Detect which cell encompasses the target text, then output its (X, Y) center coordinate. 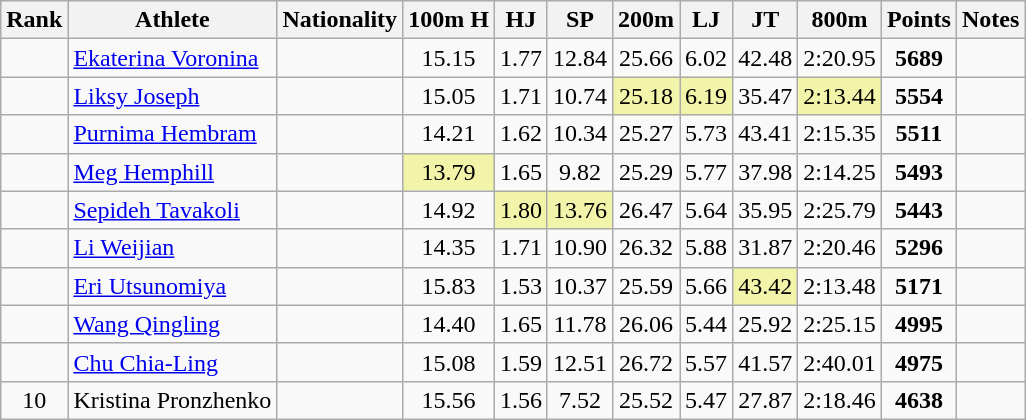
Athlete (172, 20)
25.66 (646, 58)
2:40.01 (840, 362)
10.37 (580, 286)
25.29 (646, 172)
4638 (918, 400)
15.08 (449, 362)
Meg Hemphill (172, 172)
1.62 (520, 134)
14.21 (449, 134)
1.56 (520, 400)
1.77 (520, 58)
10.74 (580, 96)
6.02 (706, 58)
41.57 (766, 362)
5171 (918, 286)
25.27 (646, 134)
26.06 (646, 324)
25.92 (766, 324)
10 (34, 400)
5.73 (706, 134)
1.59 (520, 362)
14.40 (449, 324)
1.80 (520, 210)
4995 (918, 324)
35.47 (766, 96)
2:14.25 (840, 172)
2:20.95 (840, 58)
Wang Qingling (172, 324)
JT (766, 20)
2:13.44 (840, 96)
15.83 (449, 286)
10.34 (580, 134)
2:13.48 (840, 286)
14.35 (449, 248)
5.64 (706, 210)
5511 (918, 134)
15.56 (449, 400)
Notes (990, 20)
35.95 (766, 210)
37.98 (766, 172)
27.87 (766, 400)
Purnima Hembram (172, 134)
6.19 (706, 96)
HJ (520, 20)
Ekaterina Voronina (172, 58)
5443 (918, 210)
10.90 (580, 248)
Rank (34, 20)
11.78 (580, 324)
5.77 (706, 172)
2:15.35 (840, 134)
15.15 (449, 58)
31.87 (766, 248)
5493 (918, 172)
42.48 (766, 58)
Nationality (340, 20)
5.47 (706, 400)
14.92 (449, 210)
13.79 (449, 172)
26.72 (646, 362)
Points (918, 20)
5.88 (706, 248)
2:20.46 (840, 248)
7.52 (580, 400)
15.05 (449, 96)
5.57 (706, 362)
200m (646, 20)
25.59 (646, 286)
Eri Utsunomiya (172, 286)
Sepideh Tavakoli (172, 210)
25.18 (646, 96)
5689 (918, 58)
9.82 (580, 172)
26.47 (646, 210)
5296 (918, 248)
800m (840, 20)
4975 (918, 362)
25.52 (646, 400)
5554 (918, 96)
26.32 (646, 248)
2:18.46 (840, 400)
43.41 (766, 134)
100m H (449, 20)
Liksy Joseph (172, 96)
43.42 (766, 286)
Chu Chia-Ling (172, 362)
5.66 (706, 286)
Li Weijian (172, 248)
12.84 (580, 58)
2:25.79 (840, 210)
1.53 (520, 286)
Kristina Pronzhenko (172, 400)
SP (580, 20)
LJ (706, 20)
13.76 (580, 210)
2:25.15 (840, 324)
5.44 (706, 324)
12.51 (580, 362)
